Return [X, Y] of the center of cell containing provided text 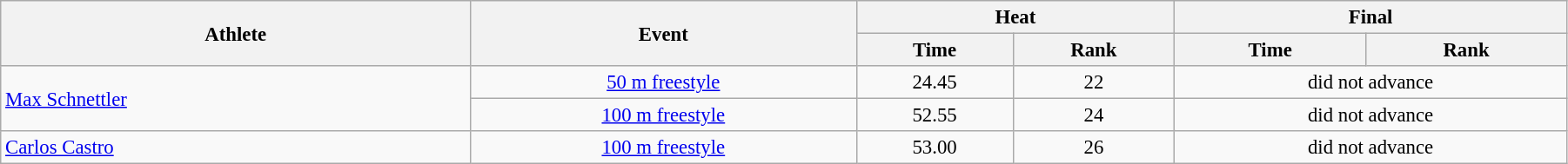
53.00 [935, 148]
52.55 [935, 115]
Heat [1015, 17]
22 [1094, 82]
Carlos Castro [236, 148]
Final [1371, 17]
24 [1094, 115]
50 m freestyle [663, 82]
26 [1094, 148]
Max Schnettler [236, 99]
Athlete [236, 33]
24.45 [935, 82]
Event [663, 33]
